Identify which cell holds the provided text, then report its (X, Y) central coordinate. 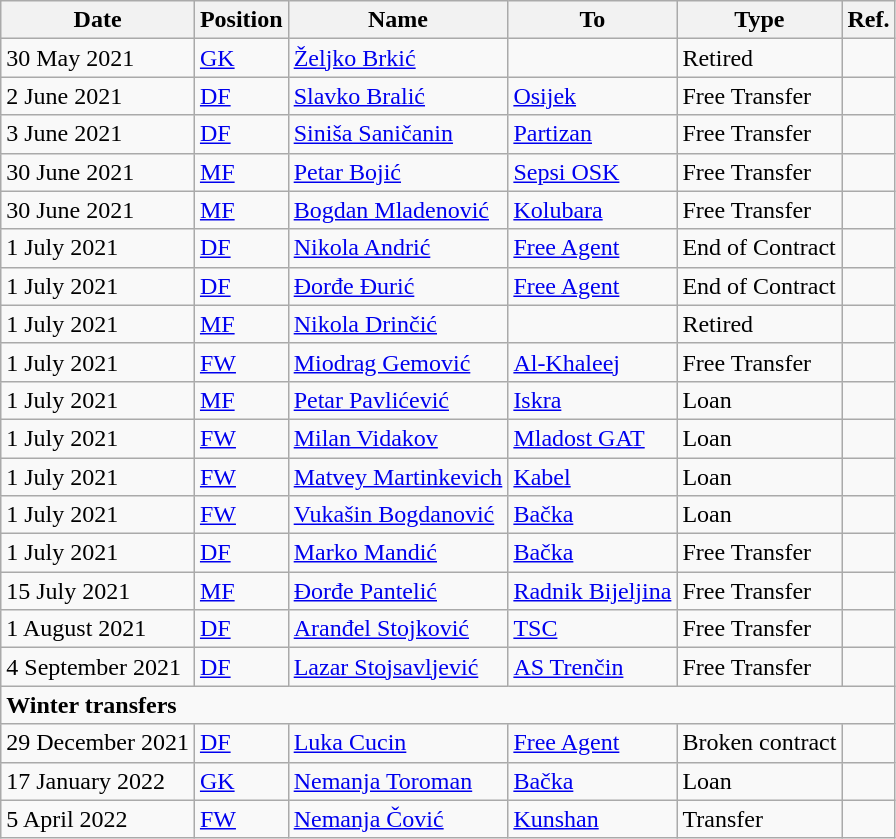
Bogdan Mladenović (398, 210)
Marko Mandić (398, 553)
Nikola Andrić (398, 248)
Mladost GAT (592, 438)
TSC (592, 629)
Al-Khaleej (592, 362)
15 July 2021 (98, 591)
Slavko Bralić (398, 96)
Sepsi OSK (592, 172)
Miodrag Gemović (398, 362)
Milan Vidakov (398, 438)
Osijek (592, 96)
Iskra (592, 400)
Luka Cucin (398, 743)
Siniša Saničanin (398, 134)
29 December 2021 (98, 743)
Date (98, 20)
AS Trenčin (592, 667)
1 August 2021 (98, 629)
Matvey Martinkevich (398, 477)
Petar Bojić (398, 172)
Nemanja Toroman (398, 781)
Đorđe Đurić (398, 286)
Nikola Drinčić (398, 324)
30 May 2021 (98, 58)
Kolubara (592, 210)
Kunshan (592, 819)
17 January 2022 (98, 781)
Transfer (760, 819)
Partizan (592, 134)
Vukašin Bogdanović (398, 515)
Radnik Bijeljina (592, 591)
2 June 2021 (98, 96)
Kabel (592, 477)
5 April 2022 (98, 819)
Broken contract (760, 743)
Ref. (868, 20)
Position (241, 20)
Type (760, 20)
Petar Pavlićević (398, 400)
Winter transfers (448, 705)
Name (398, 20)
Aranđel Stojković (398, 629)
Lazar Stojsavljević (398, 667)
Željko Brkić (398, 58)
3 June 2021 (98, 134)
Nemanja Čović (398, 819)
4 September 2021 (98, 667)
Đorđe Pantelić (398, 591)
To (592, 20)
